Output the [X, Y] coordinate of the center of the cell containing the given text.  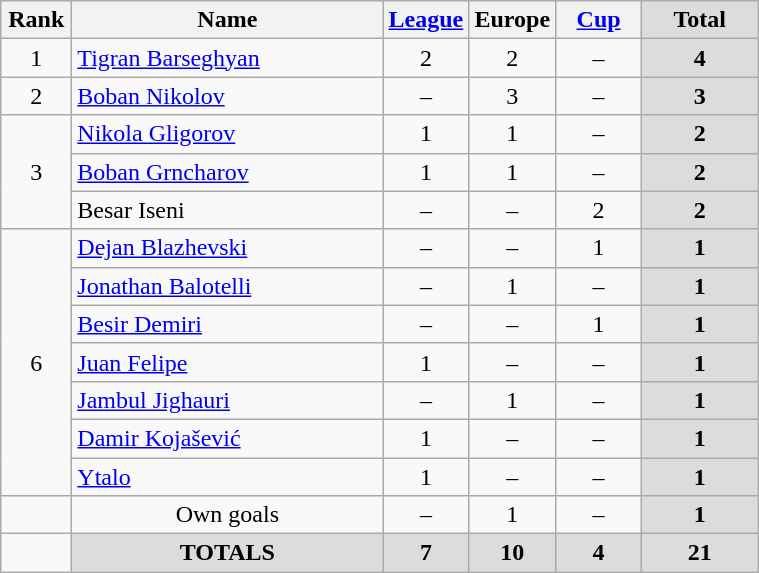
Besir Demiri [228, 324]
Total [700, 20]
7 [426, 553]
Boban Nikolov [228, 96]
Cup [599, 20]
Besar Iseni [228, 210]
Name [228, 20]
Damir Kojašević [228, 438]
Rank [36, 20]
Tigran Barseghyan [228, 58]
6 [36, 362]
10 [512, 553]
21 [700, 553]
League [426, 20]
Boban Grncharov [228, 172]
Europe [512, 20]
Juan Felipe [228, 362]
Jambul Jighauri [228, 400]
Own goals [228, 515]
Jonathan Balotelli [228, 286]
Nikola Gligorov [228, 134]
Ytalo [228, 477]
TOTALS [228, 553]
Dejan Blazhevski [228, 248]
